Locate the cell with the specified text and output its (x, y) center coordinate. 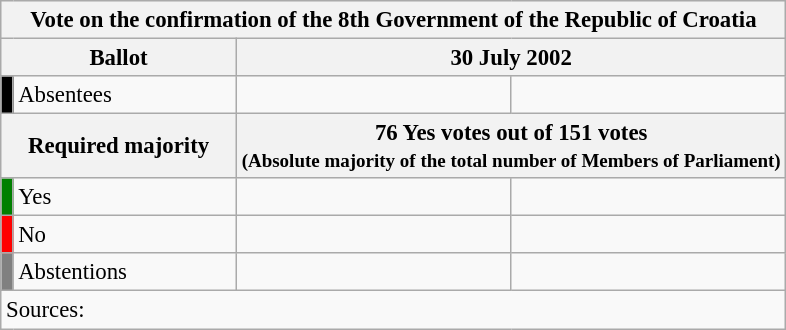
Absentees (125, 95)
Yes (125, 197)
30 July 2002 (511, 58)
Sources: (394, 310)
No (125, 235)
Ballot (119, 58)
76 Yes votes out of 151 votes(Absolute majority of the total number of Members of Parliament) (511, 146)
Vote on the confirmation of the 8th Government of the Republic of Croatia (394, 20)
Abstentions (125, 273)
Required majority (119, 146)
